Pinpoint the cell where the given text exists, returning its [x, y] midpoint coordinate. 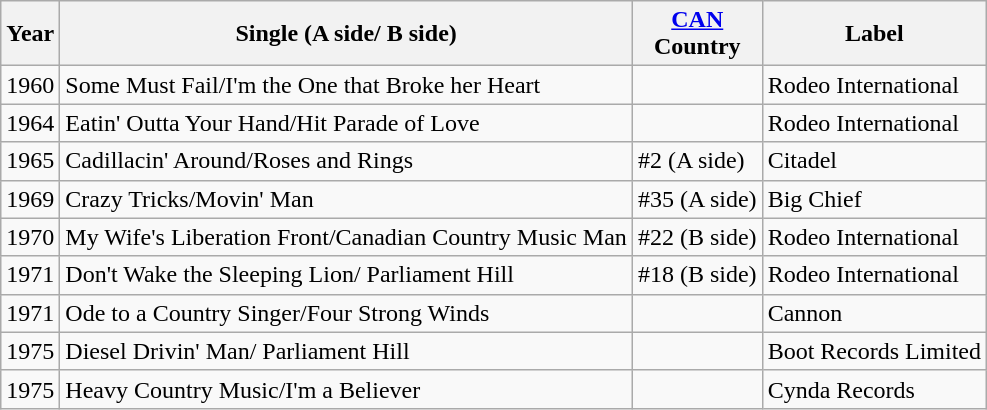
Some Must Fail/I'm the One that Broke her Heart [346, 85]
#2 (A side) [697, 161]
1960 [30, 85]
Heavy Country Music/I'm a Believer [346, 389]
Cynda Records [874, 389]
Cannon [874, 313]
1965 [30, 161]
Cadillacin' Around/Roses and Rings [346, 161]
Big Chief [874, 199]
Eatin' Outta Your Hand/Hit Parade of Love [346, 123]
Citadel [874, 161]
#18 (B side) [697, 275]
My Wife's Liberation Front/Canadian Country Music Man [346, 237]
Boot Records Limited [874, 351]
Diesel Drivin' Man/ Parliament Hill [346, 351]
Don't Wake the Sleeping Lion/ Parliament Hill [346, 275]
#35 (A side) [697, 199]
1964 [30, 123]
Label [874, 34]
Ode to a Country Singer/Four Strong Winds [346, 313]
#22 (B side) [697, 237]
CANCountry [697, 34]
1969 [30, 199]
1970 [30, 237]
Single (A side/ B side) [346, 34]
Crazy Tricks/Movin' Man [346, 199]
Year [30, 34]
